Search for the cell housing the specified text and yield its [x, y] center coordinate. 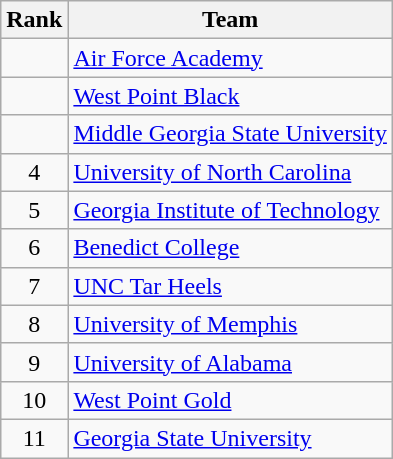
Rank [34, 20]
8 [34, 324]
10 [34, 400]
Georgia Institute of Technology [230, 210]
Benedict College [230, 248]
7 [34, 286]
UNC Tar Heels [230, 286]
Team [230, 20]
6 [34, 248]
University of Alabama [230, 362]
Middle Georgia State University [230, 134]
Air Force Academy [230, 58]
11 [34, 438]
4 [34, 172]
University of Memphis [230, 324]
West Point Black [230, 96]
9 [34, 362]
West Point Gold [230, 400]
Georgia State University [230, 438]
5 [34, 210]
University of North Carolina [230, 172]
